Extract the [X, Y] coordinate from the center of the cell holding the provided text.  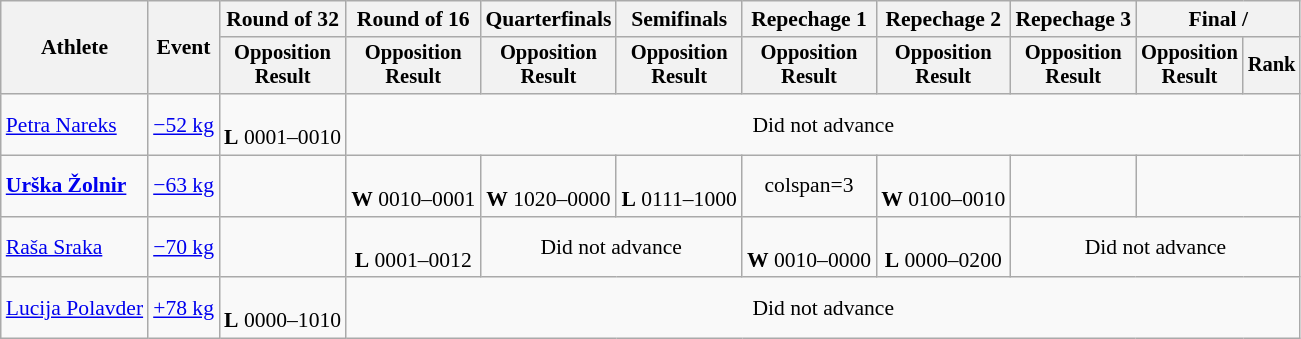
Rank [1272, 66]
W 0100–0010 [943, 186]
W 0010–0001 [413, 186]
+78 kg [184, 308]
Raša Sraka [74, 248]
−52 kg [184, 124]
Repechage 2 [943, 19]
Quarterfinals [548, 19]
Round of 16 [413, 19]
Petra Nareks [74, 124]
L 0000–1010 [282, 308]
colspan=3 [809, 186]
Athlete [74, 48]
W 0010–0000 [809, 248]
Lucija Polavder [74, 308]
Repechage 3 [1073, 19]
L 0001–0010 [282, 124]
Round of 32 [282, 19]
W 1020–0000 [548, 186]
−70 kg [184, 248]
Urška Žolnir [74, 186]
Event [184, 48]
L 0001–0012 [413, 248]
Repechage 1 [809, 19]
Semifinals [678, 19]
L 0000–0200 [943, 248]
Final / [1218, 19]
L 0111–1000 [678, 186]
−63 kg [184, 186]
